For the text-containing cell, return its midpoint in (X, Y) coordinate format. 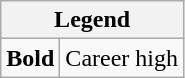
Legend (92, 20)
Career high (122, 58)
Bold (30, 58)
